Locate the cell with the specified text and output its [X, Y] center coordinate. 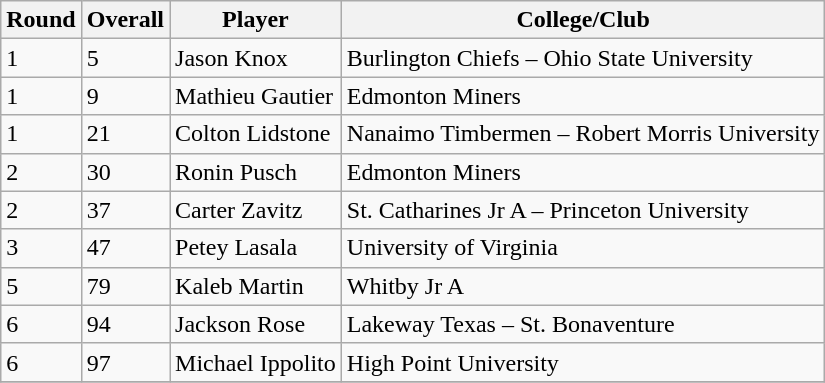
Overall [125, 20]
47 [125, 248]
Carter Zavitz [256, 210]
Kaleb Martin [256, 286]
St. Catharines Jr A – Princeton University [583, 210]
97 [125, 362]
9 [125, 96]
College/Club [583, 20]
University of Virginia [583, 248]
Round [41, 20]
Whitby Jr A [583, 286]
Nanaimo Timbermen – Robert Morris University [583, 134]
30 [125, 172]
Player [256, 20]
21 [125, 134]
Ronin Pusch [256, 172]
High Point University [583, 362]
Michael Ippolito [256, 362]
3 [41, 248]
Petey Lasala [256, 248]
37 [125, 210]
Colton Lidstone [256, 134]
Lakeway Texas – St. Bonaventure [583, 324]
94 [125, 324]
Jason Knox [256, 58]
Mathieu Gautier [256, 96]
Jackson Rose [256, 324]
Burlington Chiefs – Ohio State University [583, 58]
79 [125, 286]
